Return the [X, Y] coordinate for the center point of the cell that contains the specified text.  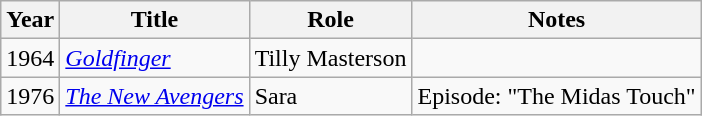
Role [330, 20]
Goldfinger [154, 58]
Notes [556, 20]
Title [154, 20]
Year [30, 20]
Sara [330, 96]
Tilly Masterson [330, 58]
The New Avengers [154, 96]
Episode: "The Midas Touch" [556, 96]
1976 [30, 96]
1964 [30, 58]
